Return [x, y] of the center of cell containing provided text 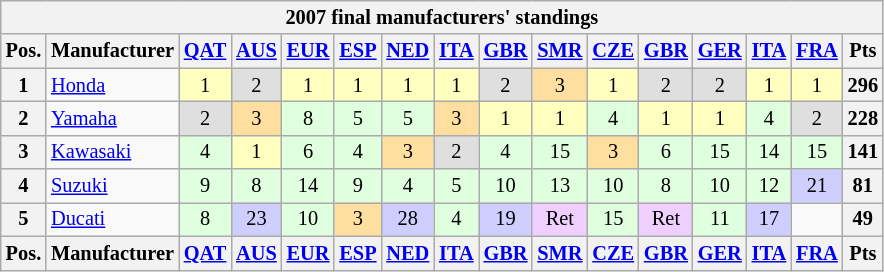
17 [769, 219]
28 [408, 219]
12 [769, 186]
2007 final manufacturers' standings [442, 17]
141 [863, 152]
11 [720, 219]
21 [817, 186]
Kawasaki [112, 152]
13 [560, 186]
Ducati [112, 219]
Suzuki [112, 186]
81 [863, 186]
Yamaha [112, 118]
228 [863, 118]
23 [256, 219]
296 [863, 85]
Honda [112, 85]
49 [863, 219]
19 [506, 219]
